Detect which cell encompasses the target text, then output its (x, y) center coordinate. 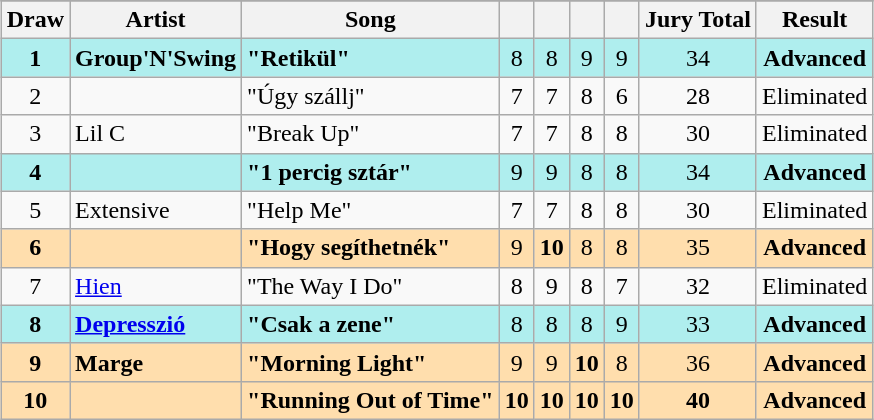
36 (698, 362)
1 (35, 58)
2 (35, 96)
Song (371, 20)
"Running Out of Time" (371, 400)
5 (35, 210)
"Help Me" (371, 210)
Extensive (156, 210)
Marge (156, 362)
Artist (156, 20)
4 (35, 172)
"1 percig sztár" (371, 172)
Depresszió (156, 324)
Jury Total (698, 20)
"The Way I Do" (371, 286)
Hien (156, 286)
Result (814, 20)
"Csak a zene" (371, 324)
Lil C (156, 134)
"Morning Light" (371, 362)
Group'N'Swing (156, 58)
32 (698, 286)
"Break Up" (371, 134)
35 (698, 248)
3 (35, 134)
40 (698, 400)
"Úgy szállj" (371, 96)
Draw (35, 20)
28 (698, 96)
"Hogy segíthetnék" (371, 248)
"Retikül" (371, 58)
33 (698, 324)
